Pinpoint the cell where the given text exists, returning its (x, y) midpoint coordinate. 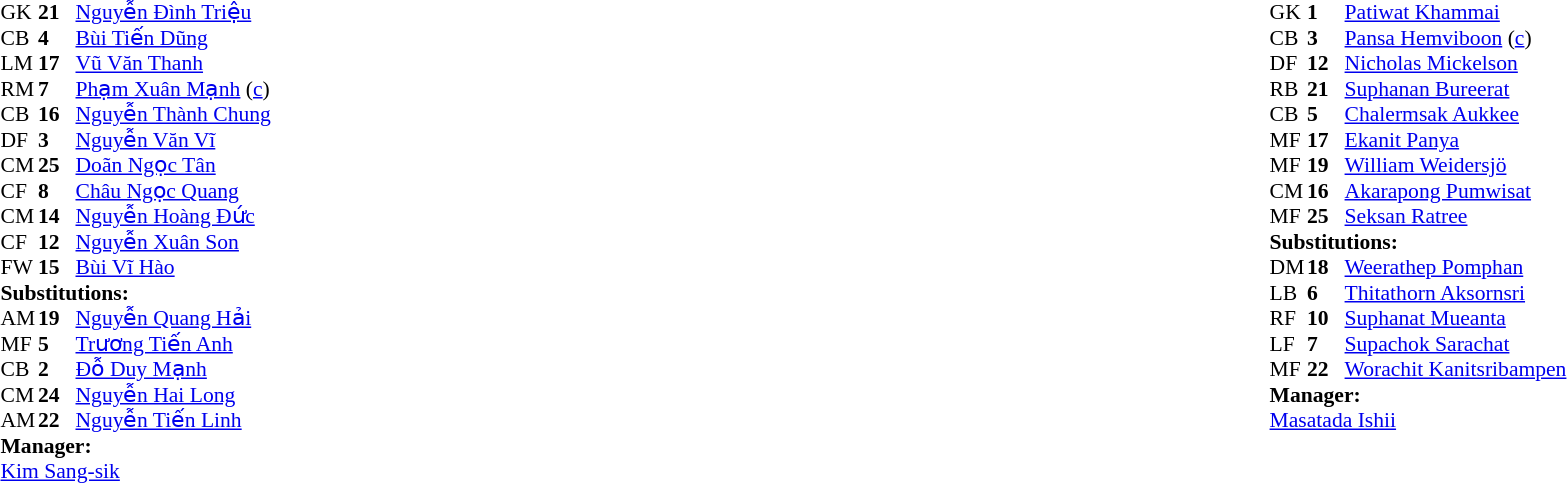
Suphanan Bureerat (1456, 89)
FW (19, 267)
Nguyễn Quang Hải (174, 319)
24 (57, 395)
10 (1326, 319)
Nguyễn Thành Chung (174, 115)
Masatada Ishii (1418, 421)
Vũ Văn Thanh (174, 63)
LB (1289, 293)
4 (57, 38)
8 (57, 191)
Patiwat Khammai (1456, 13)
Nguyễn Hoàng Đức (174, 217)
Seksan Ratree (1456, 217)
Phạm Xuân Mạnh (c) (174, 89)
Ekanit Panya (1456, 140)
DM (1289, 267)
Bùi Vĩ Hào (174, 267)
Chalermsak Aukkee (1456, 115)
Pansa Hemviboon (c) (1456, 38)
RF (1289, 319)
Nguyễn Hai Long (174, 395)
Nicholas Mickelson (1456, 63)
Nguyễn Văn Vĩ (174, 140)
Thitathorn Aksornsri (1456, 293)
LF (1289, 344)
15 (57, 267)
Nguyễn Đình Triệu (174, 13)
18 (1326, 267)
Supachok Sarachat (1456, 344)
RM (19, 89)
William Weidersjö (1456, 165)
RB (1289, 89)
Trương Tiến Anh (174, 344)
Weerathep Pomphan (1456, 267)
Nguyễn Tiến Linh (174, 421)
6 (1326, 293)
Nguyễn Xuân Son (174, 242)
14 (57, 217)
Đỗ Duy Mạnh (174, 369)
LM (19, 63)
Châu Ngọc Quang (174, 191)
2 (57, 369)
Worachit Kanitsribampen (1456, 369)
Akarapong Pumwisat (1456, 191)
Doãn Ngọc Tân (174, 165)
Suphanat Mueanta (1456, 319)
1 (1326, 13)
Bùi Tiến Dũng (174, 38)
